Determine the (x, y) coordinate at the center of the cell enclosing the given text.  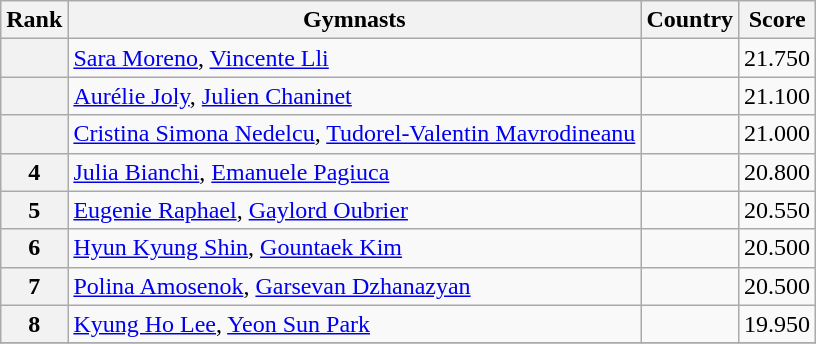
Julia Bianchi, Emanuele Pagiuca (354, 172)
5 (34, 210)
21.100 (778, 96)
Hyun Kyung Shin, Gountaek Kim (354, 248)
20.800 (778, 172)
21.750 (778, 58)
4 (34, 172)
7 (34, 286)
Score (778, 20)
Cristina Simona Nedelcu, Tudorel-Valentin Mavrodineanu (354, 134)
21.000 (778, 134)
Eugenie Raphael, Gaylord Oubrier (354, 210)
Kyung Ho Lee, Yeon Sun Park (354, 324)
Country (690, 20)
Sara Moreno, Vincente Lli (354, 58)
Rank (34, 20)
8 (34, 324)
Aurélie Joly, Julien Chaninet (354, 96)
20.550 (778, 210)
6 (34, 248)
Gymnasts (354, 20)
19.950 (778, 324)
Polina Amosenok, Garsevan Dzhanazyan (354, 286)
